Return [X, Y] of the center of cell containing provided text 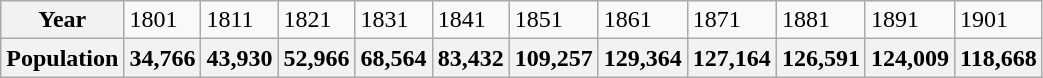
1851 [554, 20]
34,766 [162, 58]
1891 [910, 20]
Population [62, 58]
129,364 [642, 58]
124,009 [910, 58]
1801 [162, 20]
83,432 [470, 58]
Year [62, 20]
1881 [820, 20]
109,257 [554, 58]
1811 [240, 20]
43,930 [240, 58]
52,966 [316, 58]
126,591 [820, 58]
118,668 [998, 58]
1831 [394, 20]
1821 [316, 20]
127,164 [732, 58]
68,564 [394, 58]
1861 [642, 20]
1841 [470, 20]
1901 [998, 20]
1871 [732, 20]
